Output the (X, Y) coordinate of the center of the cell containing the given text.  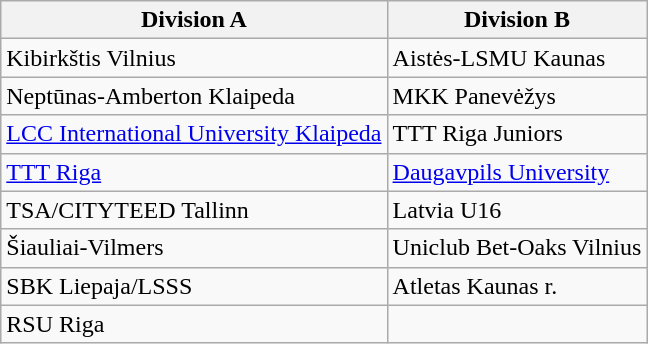
TTT Riga Juniors (517, 134)
Uniclub Bet-Oaks Vilnius (517, 248)
Division B (517, 20)
SBK Liepaja/LSSS (194, 286)
Atletas Kaunas r. (517, 286)
Division A (194, 20)
TTT Riga (194, 172)
TSA/CITYTEED Tallinn (194, 210)
Daugavpils University (517, 172)
RSU Riga (194, 324)
Kibirkštis Vilnius (194, 58)
Latvia U16 (517, 210)
Šiauliai-Vilmers (194, 248)
Aistės-LSMU Kaunas (517, 58)
Neptūnas-Amberton Klaipeda (194, 96)
MKK Panevėžys (517, 96)
LCC International University Klaipeda (194, 134)
